Determine the (X, Y) coordinate at the center of the cell enclosing the given text.  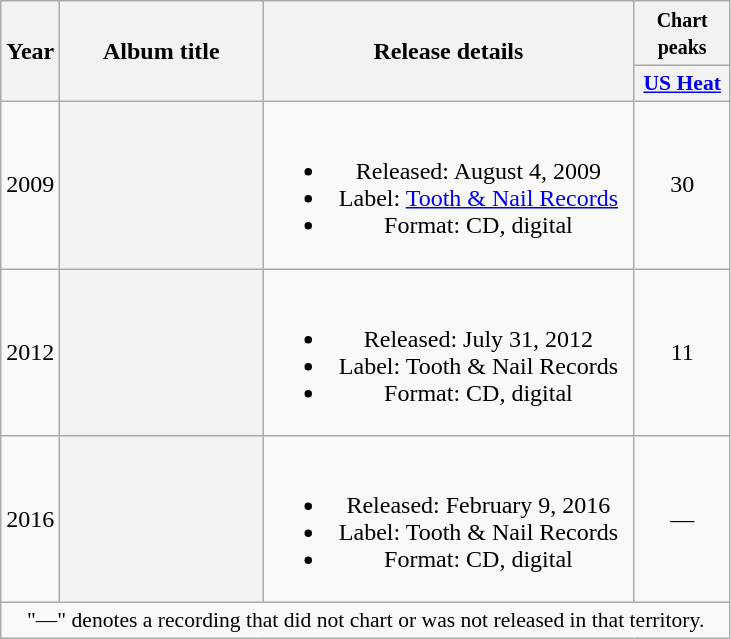
Chart peaks (682, 34)
30 (682, 184)
Released: August 4, 2009Label: Tooth & Nail RecordsFormat: CD, digital (448, 184)
Released: February 9, 2016Label: Tooth & Nail RecordsFormat: CD, digital (448, 520)
Released: July 31, 2012Label: Tooth & Nail RecordsFormat: CD, digital (448, 352)
11 (682, 352)
2012 (30, 352)
"—" denotes a recording that did not chart or was not released in that territory. (366, 621)
— (682, 520)
US Heat (682, 84)
Year (30, 52)
2009 (30, 184)
Album title (162, 52)
2016 (30, 520)
Release details (448, 52)
